Detect which cell encompasses the target text, then output its (x, y) center coordinate. 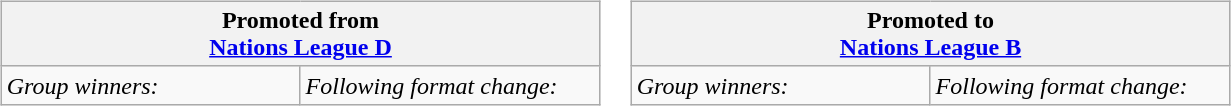
Promoted fromNations League D (300, 34)
Promoted toNations League B (930, 34)
